For the text-containing cell, return its midpoint in (x, y) coordinate format. 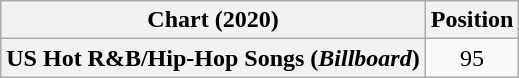
Chart (2020) (213, 20)
Position (472, 20)
US Hot R&B/Hip-Hop Songs (Billboard) (213, 58)
95 (472, 58)
